Detect which cell encompasses the target text, then output its (x, y) center coordinate. 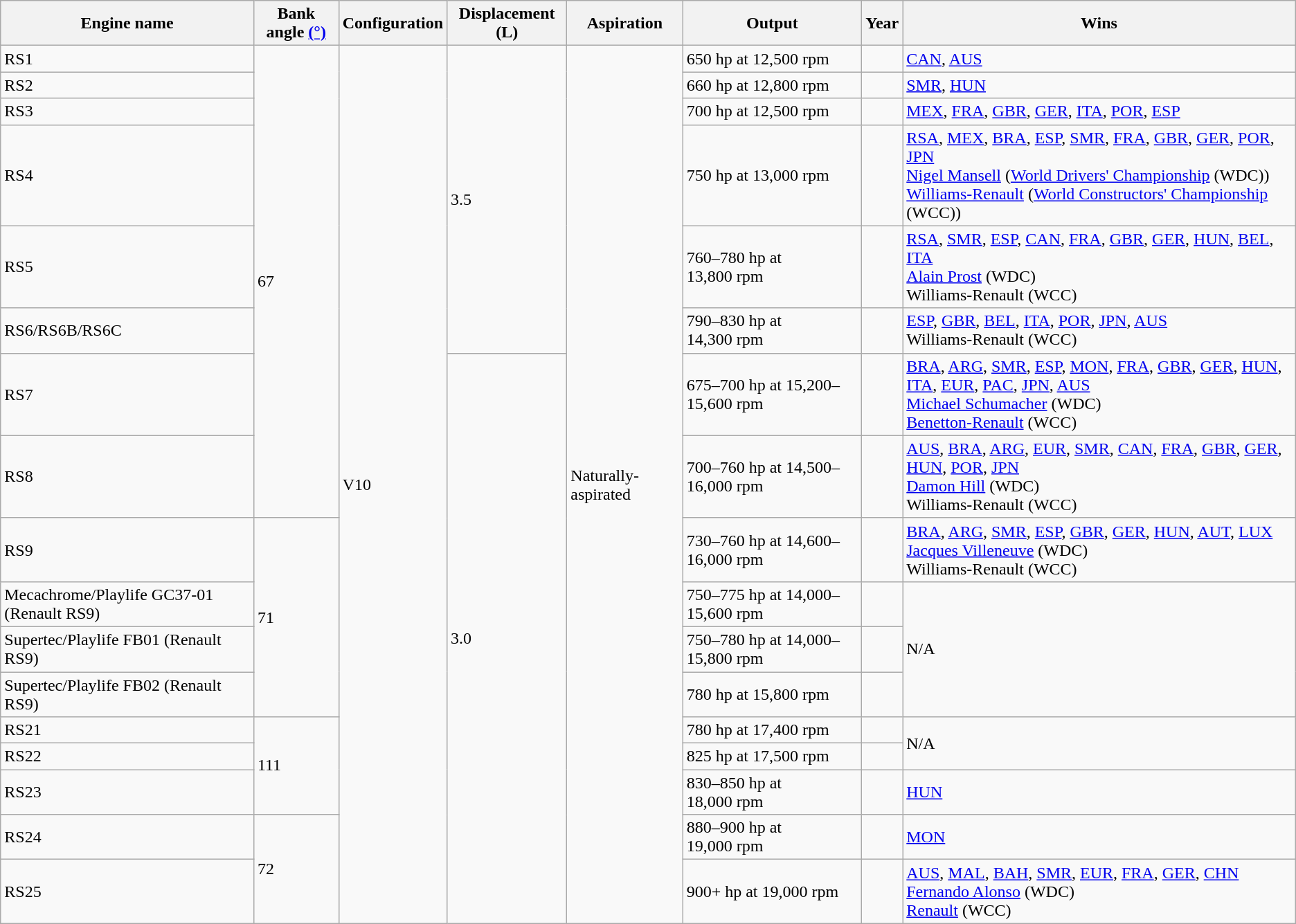
RS4 (127, 175)
Supertec/Playlife FB02 (Renault RS9) (127, 694)
700 hp at 12,500 rpm (773, 111)
HUN (1099, 792)
650 hp at 12,500 rpm (773, 59)
Output (773, 24)
900+ hp at 19,000 rpm (773, 891)
72 (296, 869)
Naturally-aspirated (624, 484)
Mecachrome/Playlife GC37-01 (Renault RS9) (127, 604)
Engine name (127, 24)
Configuration (393, 24)
SMR, HUN (1099, 85)
RS1 (127, 59)
760–780 hp at 13,800 rpm (773, 267)
675–700 hp at 15,200–15,600 rpm (773, 395)
CAN, AUS (1099, 59)
RS22 (127, 757)
Aspiration (624, 24)
RS8 (127, 476)
660 hp at 12,800 rpm (773, 85)
730–760 hp at 14,600–16,000 rpm (773, 550)
700–760 hp at 14,500–16,000 rpm (773, 476)
Wins (1099, 24)
RS2 (127, 85)
780 hp at 17,400 rpm (773, 730)
RS3 (127, 111)
111 (296, 766)
3.0 (507, 638)
880–900 hp at 19,000 rpm (773, 837)
Bank angle (°) (296, 24)
RS24 (127, 837)
V10 (393, 484)
BRA, ARG, SMR, ESP, GBR, GER, HUN, AUT, LUXJacques Villeneuve (WDC)Williams-Renault (WCC) (1099, 550)
830–850 hp at 18,000 rpm (773, 792)
ESP, GBR, BEL, ITA, POR, JPN, AUSWilliams-Renault (WCC) (1099, 331)
825 hp at 17,500 rpm (773, 757)
MEX, FRA, GBR, GER, ITA, POR, ESP (1099, 111)
RS21 (127, 730)
RS7 (127, 395)
3.5 (507, 199)
67 (296, 282)
750 hp at 13,000 rpm (773, 175)
RS9 (127, 550)
750–775 hp at 14,000–15,600 rpm (773, 604)
RS6/RS6B/RS6C (127, 331)
AUS, BRA, ARG, EUR, SMR, CAN, FRA, GBR, GER, HUN, POR, JPNDamon Hill (WDC)Williams-Renault (WCC) (1099, 476)
MON (1099, 837)
Year (882, 24)
790–830 hp at 14,300 rpm (773, 331)
Displacement (L) (507, 24)
780 hp at 15,800 rpm (773, 694)
750–780 hp at 14,000–15,800 rpm (773, 649)
71 (296, 617)
RS23 (127, 792)
RS5 (127, 267)
AUS, MAL, BAH, SMR, EUR, FRA, GER, CHNFernando Alonso (WDC)Renault (WCC) (1099, 891)
RSA, SMR, ESP, CAN, FRA, GBR, GER, HUN, BEL, ITAAlain Prost (WDC)Williams-Renault (WCC) (1099, 267)
Supertec/Playlife FB01 (Renault RS9) (127, 649)
RS25 (127, 891)
BRA, ARG, SMR, ESP, MON, FRA, GBR, GER, HUN, ITA, EUR, PAC, JPN, AUSMichael Schumacher (WDC)Benetton-Renault (WCC) (1099, 395)
